Find where the given text appears and provide that cell's center as (X, Y) coordinate. 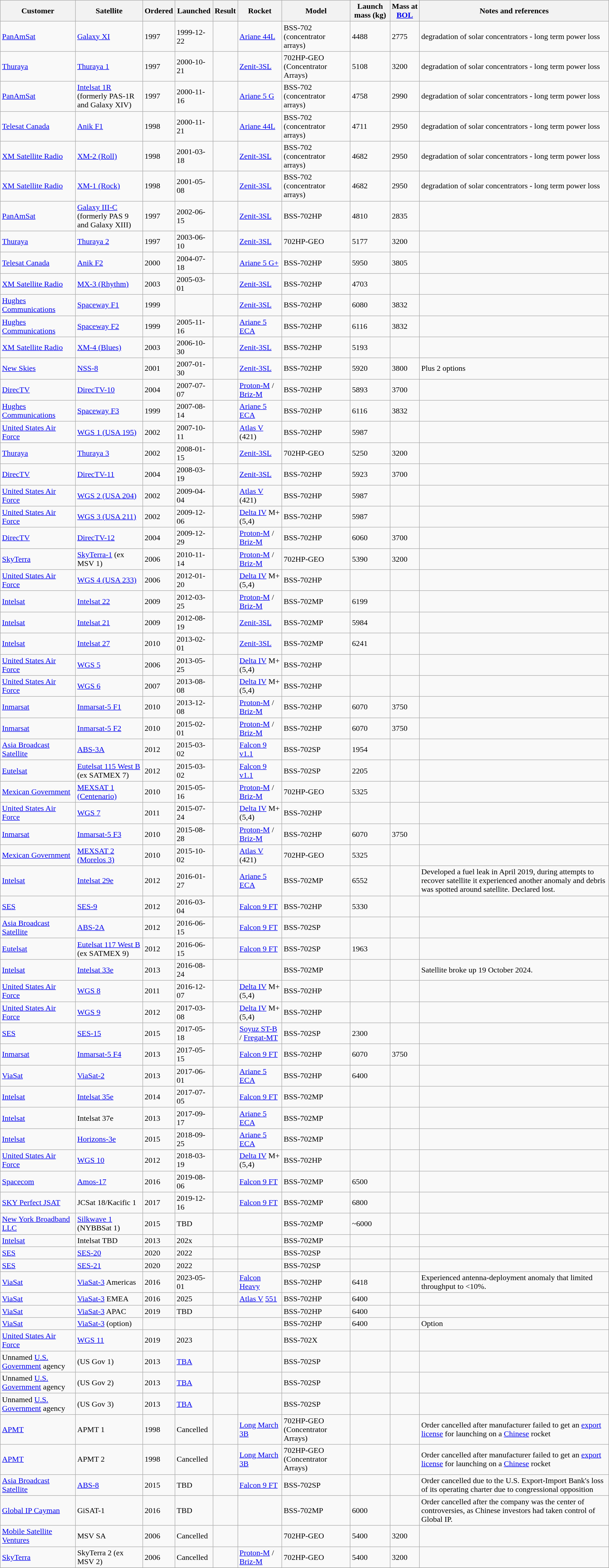
6199 (370, 601)
WGS 7 (109, 813)
6000 (370, 1510)
(US Gov 2) (109, 1383)
Silkwave 1 (NYBBSat 1) (109, 1224)
2013-12-08 (194, 707)
4711 (370, 126)
4488 (370, 36)
2013-05-25 (194, 665)
2007 (159, 686)
2017-09-17 (194, 1118)
2007-01-30 (194, 369)
MEXSAT 1 (Centenario) (109, 792)
2008-01-15 (194, 453)
Thuraya 1 (109, 66)
2000-11-21 (194, 126)
Order cancelled due to the U.S. Export-Import Bank's loss of its operating charter due to congressional opposition (514, 1485)
2001 (159, 369)
ABS-2A (109, 928)
Soyuz ST-B / Fregat-MT (260, 1034)
4703 (370, 284)
2016-12-07 (194, 991)
SES-15 (109, 1034)
~6000 (370, 1224)
6060 (370, 538)
ViaSat-3 APAC (109, 1311)
5108 (370, 66)
6241 (370, 643)
WGS 10 (109, 1160)
Anik F1 (109, 126)
(US Gov 3) (109, 1404)
2003-06-10 (194, 241)
Intelsat 33e (109, 970)
Satellite (109, 11)
Ordered (159, 11)
5193 (370, 347)
2002-06-15 (194, 216)
WGS 4 (USA 233) (109, 580)
ViaSat-2 (109, 1076)
2025 (194, 1299)
BSS-702X (316, 1341)
2016-01-27 (194, 881)
2775 (405, 36)
Ariane 5 G+ (260, 263)
2001-05-08 (194, 186)
Notes and references (514, 11)
Rocket (260, 11)
MSV SA (109, 1536)
Thuraya 3 (109, 453)
2015-08-28 (194, 834)
5250 (370, 453)
SkyTerra 2 (ex MSV 2) (109, 1557)
2205 (370, 771)
Option (514, 1324)
5330 (370, 906)
XM-2 (Roll) (109, 156)
WGS 2 (USA 204) (109, 496)
Intelsat 35e (109, 1097)
2009-12-29 (194, 538)
5390 (370, 559)
XM-4 (Blues) (109, 347)
ViaSat-3 EMEA (109, 1299)
5177 (370, 241)
SES-9 (109, 906)
Result (225, 11)
Atlas V 551 (260, 1299)
1954 (370, 749)
2016-08-24 (194, 970)
2012-08-19 (194, 623)
Customer (38, 11)
2018-09-25 (194, 1139)
2300 (370, 1034)
2835 (405, 216)
APMT 1 (109, 1429)
5923 (370, 474)
2016-03-04 (194, 906)
2010-11-14 (194, 559)
Eutelsat 115 West B (ex SATMEX 7) (109, 771)
APMT 2 (109, 1459)
Mobile Satellite Ventures (38, 1536)
1963 (370, 948)
2019-08-06 (194, 1181)
6418 (370, 1282)
2017-03-08 (194, 1012)
WGS 5 (109, 665)
Mass at BOL (405, 11)
2000-10-21 (194, 66)
2007-10-11 (194, 432)
WGS 6 (109, 686)
2019-12-16 (194, 1203)
Eutelsat 117 West B (ex SATMEX 9) (109, 948)
SKY Perfect JSAT (38, 1203)
Galaxy III-C(formerly PAS 9 and Galaxy XIII) (109, 216)
2009-04-04 (194, 496)
(US Gov 1) (109, 1361)
WGS 11 (109, 1341)
5950 (370, 263)
2008-03-19 (194, 474)
2015-10-02 (194, 855)
6080 (370, 305)
XM-1 (Rock) (109, 186)
2015-07-24 (194, 813)
WGS 8 (109, 991)
Experienced antenna-deployment anomaly that limited throughput to <10%. (514, 1282)
GiSAT-1 (109, 1510)
2000-11-16 (194, 96)
WGS 3 (USA 211) (109, 516)
Satellite broke up 19 October 2024. (514, 970)
Spaceway F1 (109, 305)
Inmarsat-5 F3 (109, 834)
2017-05-15 (194, 1054)
2017-05-18 (194, 1034)
WGS 9 (109, 1012)
Inmarsat-5 F2 (109, 729)
SES-21 (109, 1265)
2006-10-30 (194, 347)
Anik F2 (109, 263)
ABS-3A (109, 749)
MEXSAT 2 (Morelos 3) (109, 855)
Intelsat 29e (109, 881)
3805 (405, 263)
2012-01-20 (194, 580)
2023-05-01 (194, 1282)
2009-12-06 (194, 516)
Amos-17 (109, 1181)
Order cancelled after the company was the center of controversies, as Chinese investors had taken control of Global IP. (514, 1510)
1999-12-22 (194, 36)
Falcon Heavy (260, 1282)
2017 (159, 1203)
Inmarsat-5 F4 (109, 1054)
SES-20 (109, 1253)
2007-07-07 (194, 390)
SkyTerra-1 (ex MSV 1) (109, 559)
Global IP Cayman (38, 1510)
Intelsat 27 (109, 643)
Spacecom (38, 1181)
Launched (194, 11)
Intelsat TBD (109, 1240)
2023 (194, 1341)
2014 (159, 1097)
2005-03-01 (194, 284)
2018-03-19 (194, 1160)
WGS 1 (USA 195) (109, 432)
New Skies (38, 369)
2005-11-16 (194, 326)
ViaSat-3 Americas (109, 1282)
202x (194, 1240)
2990 (405, 96)
NSS-8 (109, 369)
Intelsat 1R(formerly PAS-1R and Galaxy XIV) (109, 96)
5893 (370, 390)
2012-03-25 (194, 601)
Plus 2 options (514, 369)
Intelsat 22 (109, 601)
2007-08-14 (194, 411)
6552 (370, 881)
2013-02-01 (194, 643)
MX-3 (Rhythm) (109, 284)
2015-02-01 (194, 729)
Launch mass (kg) (370, 11)
Thuraya 2 (109, 241)
JCSat 18/Kacific 1 (109, 1203)
2015-05-16 (194, 792)
5984 (370, 623)
DirecTV-11 (109, 474)
5920 (370, 369)
New York Broadband LLC (38, 1224)
2004-07-18 (194, 263)
DirecTV-12 (109, 538)
2017-07-05 (194, 1097)
2017-06-01 (194, 1076)
4810 (370, 216)
Intelsat 21 (109, 623)
Spaceway F2 (109, 326)
3800 (405, 369)
Intelsat 37e (109, 1118)
ViaSat-3 (option) (109, 1324)
DirecTV-10 (109, 390)
Spaceway F3 (109, 411)
6500 (370, 1181)
4758 (370, 96)
Galaxy XI (109, 36)
6800 (370, 1203)
Horizons-3e (109, 1139)
Model (316, 11)
2001-03-18 (194, 156)
Ariane 5 G (260, 96)
2013-08-08 (194, 686)
Inmarsat-5 F1 (109, 707)
ABS-8 (109, 1485)
2000 (159, 263)
